Return (x, y) of the center of cell containing provided text 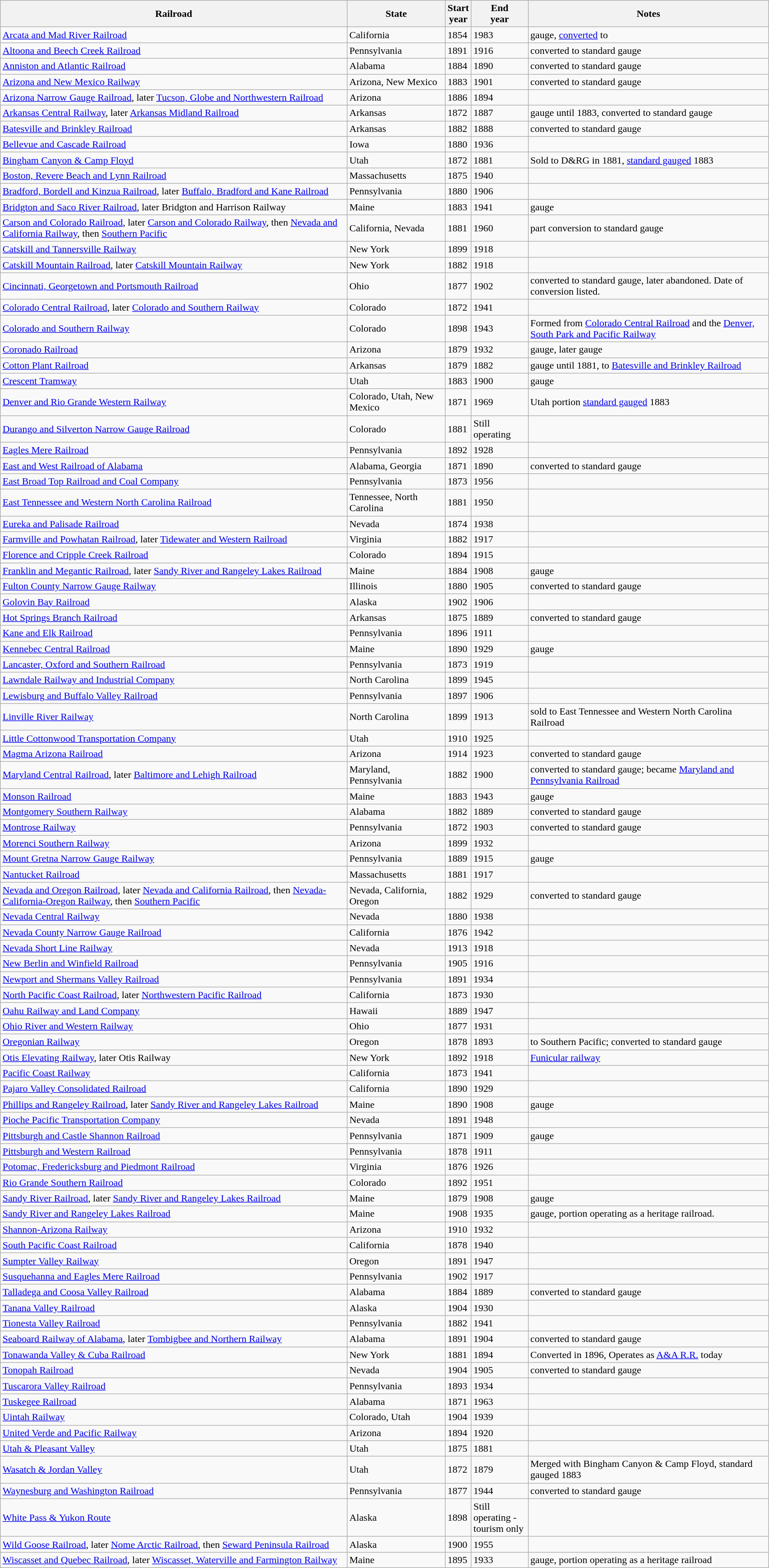
East and West Railroad of Alabama (174, 466)
1931 (500, 1026)
Florence and Cripple Creek Railroad (174, 555)
Bellevue and Cascade Railroad (174, 144)
Waynesburg and Washington Railroad (174, 1491)
1928 (500, 450)
Oregonian Railway (174, 1042)
Oahu Railway and Land Company (174, 1010)
1926 (500, 1167)
Merged with Bingham Canyon & Camp Floyd, standard gauged 1883 (649, 1469)
Tuscarora Valley Railroad (174, 1386)
1896 (458, 633)
1939 (500, 1417)
1923 (500, 754)
Farmville and Powhatan Railroad, later Tidewater and Western Railroad (174, 540)
Sandy River Railroad, later Sandy River and Rangeley Lakes Railroad (174, 1198)
Crescent Tramway (174, 381)
Hawaii (396, 1010)
Arcata and Mad River Railroad (174, 35)
Fulton County Narrow Gauge Railway (174, 586)
1936 (500, 144)
1955 (500, 1544)
1909 (500, 1136)
Tennessee, North Carolina (396, 502)
Otis Elevating Railway, later Otis Railway (174, 1057)
to Southern Pacific; converted to standard gauge (649, 1042)
1933 (500, 1560)
Sumpter Valley Railway (174, 1261)
Colorado, Utah (396, 1417)
Golovin Bay Railroad (174, 602)
1925 (500, 738)
Funicular railway (649, 1057)
Startyear (458, 14)
Little Cottonwood Transportation Company (174, 738)
Cincinnati, Georgetown and Portsmouth Railroad (174, 286)
Tonawanda Valley & Cuba Railroad (174, 1355)
Pacific Coast Railway (174, 1073)
converted to standard gauge, later abandoned. Date of conversion listed. (649, 286)
Converted in 1896, Operates as A&A R.R. today (649, 1355)
Tionesta Valley Railroad (174, 1324)
Catskill Mountain Railroad, later Catskill Mountain Railway (174, 265)
Kennebec Central Railroad (174, 649)
Hot Springs Branch Railroad (174, 618)
Nevada County Narrow Gauge Railroad (174, 932)
Linville River Railway (174, 717)
Railroad (174, 14)
Carson and Colorado Railroad, later Carson and Colorado Railway, then Nevada and California Railway, then Southern Pacific (174, 228)
Phillips and Rangeley Railroad, later Sandy River and Rangeley Lakes Railroad (174, 1105)
Nevada Short Line Railway (174, 948)
1895 (458, 1560)
gauge, later gauge (649, 350)
Bradford, Bordell and Kinzua Railroad, later Buffalo, Bradford and Kane Railroad (174, 191)
Tuskegee Railroad (174, 1402)
Lancaster, Oxford and Southern Railroad (174, 664)
Iowa (396, 144)
1956 (500, 481)
1897 (458, 696)
Magma Arizona Railroad (174, 754)
Denver and Rio Grande Western Railway (174, 402)
gauge, portion operating as a heritage railroad. (649, 1214)
Bridgton and Saco River Railroad, later Bridgton and Harrison Railway (174, 207)
Nevada Central Railway (174, 917)
Colorado and Southern Railway (174, 329)
North Pacific Coast Railroad, later Northwestern Pacific Railroad (174, 995)
Franklin and Megantic Railroad, later Sandy River and Rangeley Lakes Railroad (174, 571)
United Verde and Pacific Railway (174, 1433)
Montgomery Southern Railway (174, 812)
White Pass & Yukon Route (174, 1517)
Pajaro Valley Consolidated Railroad (174, 1089)
Arkansas Central Railway, later Arkansas Midland Railroad (174, 113)
Mount Gretna Narrow Gauge Railway (174, 859)
South Pacific Coast Railroad (174, 1245)
East Tennessee and Western North Carolina Railroad (174, 502)
Tonopah Railroad (174, 1370)
Maryland Central Railroad, later Baltimore and Lehigh Railroad (174, 775)
Ohio River and Western Railway (174, 1026)
1948 (500, 1120)
Newport and Shermans Valley Railroad (174, 979)
1854 (458, 35)
Maryland, Pennsylvania (396, 775)
1935 (500, 1214)
Formed from Colorado Central Railroad and the Denver, South Park and Pacific Railway (649, 329)
Alabama, Georgia (396, 466)
Cotton Plant Railroad (174, 365)
California, Nevada (396, 228)
Eureka and Palisade Railroad (174, 524)
Lawndale Railway and Industrial Company (174, 680)
gauge until 1883, converted to standard gauge (649, 113)
Pioche Pacific Transportation Company (174, 1120)
1950 (500, 502)
Utah & Pleasant Valley (174, 1448)
1963 (500, 1402)
Bingham Canyon & Camp Floyd (174, 160)
1951 (500, 1183)
1901 (500, 82)
1888 (500, 129)
Durango and Silverton Narrow Gauge Railroad (174, 429)
Wild Goose Railroad, later Nome Arctic Railroad, then Seward Peninsula Railroad (174, 1544)
Lewisburg and Buffalo Valley Railroad (174, 696)
Altoona and Beech Creek Railroad (174, 51)
Rio Grande Southern Railroad (174, 1183)
1887 (500, 113)
Endyear (500, 14)
New Berlin and Winfield Railroad (174, 964)
Arizona Narrow Gauge Railroad, later Tucson, Globe and Northwestern Railroad (174, 97)
1914 (458, 754)
Notes (649, 14)
Still operating (500, 429)
1960 (500, 228)
gauge, converted to (649, 35)
Morenci Southern Railway (174, 843)
1945 (500, 680)
Colorado Central Railroad, later Colorado and Southern Railway (174, 307)
Eagles Mere Railroad (174, 450)
gauge until 1881, to Batesville and Brinkley Railroad (649, 365)
Monson Railroad (174, 796)
Sandy River and Rangeley Lakes Railroad (174, 1214)
Seaboard Railway of Alabama, later Tombigbee and Northern Railway (174, 1339)
1920 (500, 1433)
Colorado, Utah, New Mexico (396, 402)
Pittsburgh and Western Railroad (174, 1151)
1886 (458, 97)
Arizona, New Mexico (396, 82)
Susquehanna and Eagles Mere Railroad (174, 1276)
Anniston and Atlantic Railroad (174, 66)
Coronado Railroad (174, 350)
Utah portion standard gauged 1883 (649, 402)
1969 (500, 402)
Uintah Railway (174, 1417)
Potomac, Fredericksburg and Piedmont Railroad (174, 1167)
gauge, portion operating as a heritage railroad (649, 1560)
Shannon-Arizona Railway (174, 1229)
Talladega and Coosa Valley Railroad (174, 1292)
Boston, Revere Beach and Lynn Railroad (174, 175)
Illinois (396, 586)
Still operating -tourism only (500, 1517)
1903 (500, 828)
1942 (500, 932)
1983 (500, 35)
Batesville and Brinkley Railroad (174, 129)
Wiscasset and Quebec Railroad, later Wiscasset, Waterville and Farmington Railway (174, 1560)
part conversion to standard gauge (649, 228)
East Broad Top Railroad and Coal Company (174, 481)
Nantucket Railroad (174, 874)
1919 (500, 664)
Montrose Railway (174, 828)
Nevada and Oregon Railroad, later Nevada and California Railroad, then Nevada-California-Oregon Railway, then Southern Pacific (174, 896)
Wasatch & Jordan Valley (174, 1469)
Kane and Elk Railroad (174, 633)
Nevada, California, Oregon (396, 896)
converted to standard gauge; became Maryland and Pennsylvania Railroad (649, 775)
Tanana Valley Railroad (174, 1308)
sold to East Tennessee and Western North Carolina Railroad (649, 717)
Catskill and Tannersville Railway (174, 249)
1874 (458, 524)
Sold to D&RG in 1881, standard gauged 1883 (649, 160)
1944 (500, 1491)
Pittsburgh and Castle Shannon Railroad (174, 1136)
Arizona and New Mexico Railway (174, 82)
State (396, 14)
